Extract the [X, Y] coordinate from the center of the cell holding the provided text.  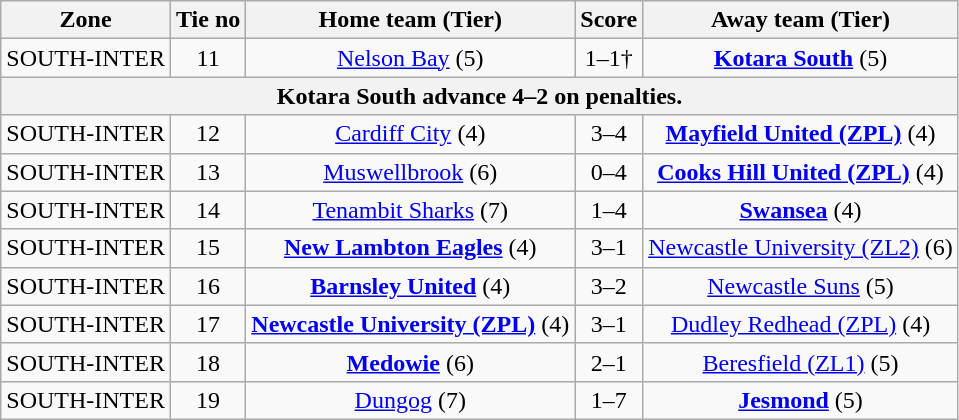
Kotara South (5) [801, 58]
Newcastle Suns (5) [801, 286]
Dungog (7) [410, 400]
Newcastle University (ZL2) (6) [801, 248]
1–7 [609, 400]
Mayfield United (ZPL) (4) [801, 134]
Muswellbrook (6) [410, 172]
Cardiff City (4) [410, 134]
Swansea (4) [801, 210]
Medowie (6) [410, 362]
12 [208, 134]
14 [208, 210]
3–2 [609, 286]
Tie no [208, 20]
Away team (Tier) [801, 20]
Newcastle University (ZPL) (4) [410, 324]
New Lambton Eagles (4) [410, 248]
19 [208, 400]
11 [208, 58]
3–4 [609, 134]
Cooks Hill United (ZPL) (4) [801, 172]
18 [208, 362]
Dudley Redhead (ZPL) (4) [801, 324]
2–1 [609, 362]
16 [208, 286]
Nelson Bay (5) [410, 58]
15 [208, 248]
Tenambit Sharks (7) [410, 210]
Kotara South advance 4–2 on penalties. [480, 96]
Score [609, 20]
1–4 [609, 210]
1–1† [609, 58]
Jesmond (5) [801, 400]
Zone [86, 20]
Beresfield (ZL1) (5) [801, 362]
0–4 [609, 172]
17 [208, 324]
13 [208, 172]
Home team (Tier) [410, 20]
Barnsley United (4) [410, 286]
